Return the [X, Y] coordinate for the center point of the cell that contains the specified text.  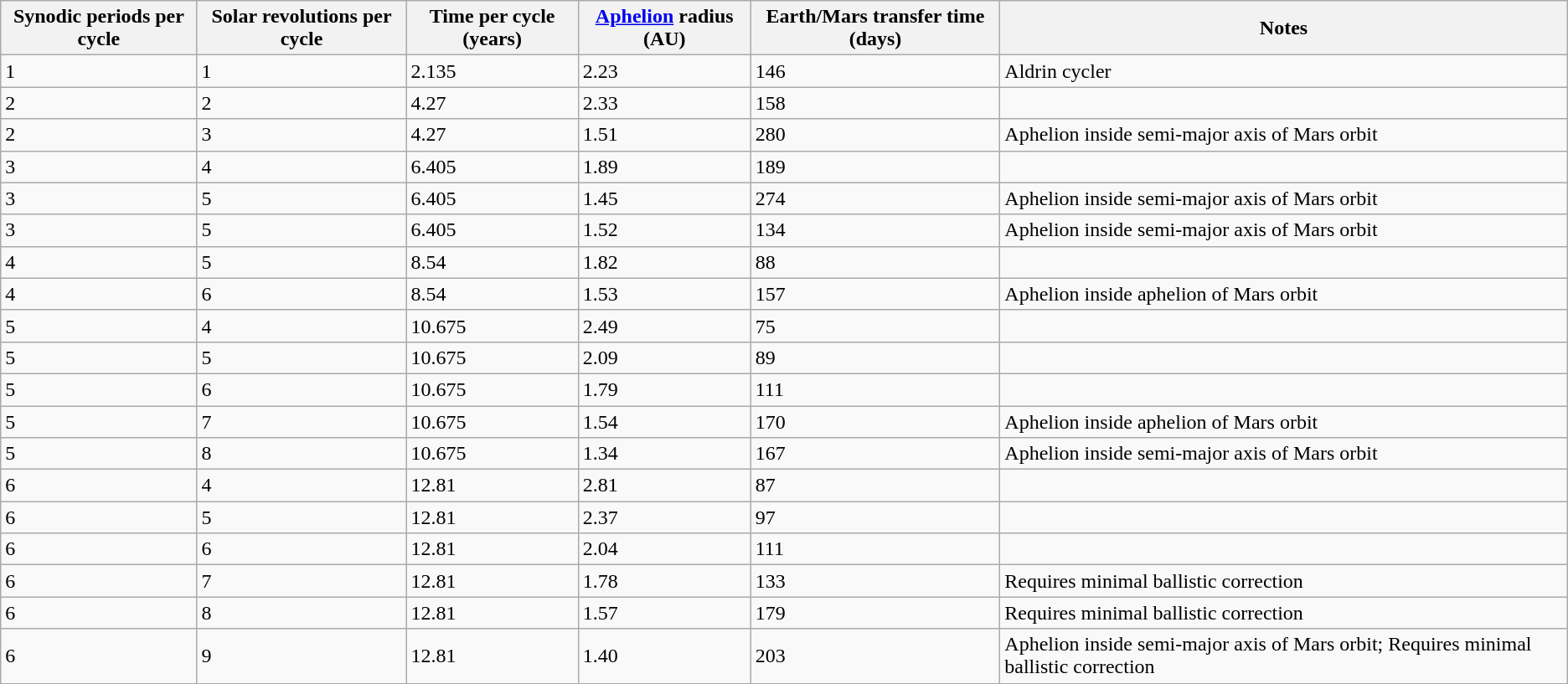
2.23 [664, 71]
1.54 [664, 421]
9 [302, 656]
2.49 [664, 326]
1.52 [664, 230]
Solar revolutions per cycle [302, 28]
89 [875, 357]
1.89 [664, 167]
Earth/Mars transfer time (days) [875, 28]
1.57 [664, 613]
146 [875, 71]
1.79 [664, 389]
157 [875, 294]
Aphelion inside semi-major axis of Mars orbit; Requires minimal ballistic correction [1283, 656]
Notes [1283, 28]
189 [875, 167]
1.34 [664, 454]
167 [875, 454]
2.09 [664, 357]
274 [875, 198]
203 [875, 656]
2.37 [664, 517]
133 [875, 581]
179 [875, 613]
280 [875, 135]
170 [875, 421]
1.78 [664, 581]
2.33 [664, 103]
134 [875, 230]
2.04 [664, 549]
97 [875, 517]
88 [875, 262]
Aphelion radius (AU) [664, 28]
1.51 [664, 135]
1.45 [664, 198]
1.82 [664, 262]
1.40 [664, 656]
87 [875, 486]
75 [875, 326]
2.81 [664, 486]
Synodic periods per cycle [99, 28]
2.135 [493, 71]
1.53 [664, 294]
Time per cycle (years) [493, 28]
158 [875, 103]
Aldrin cycler [1283, 71]
